Determine the [x, y] coordinate at the center of the cell enclosing the given text.  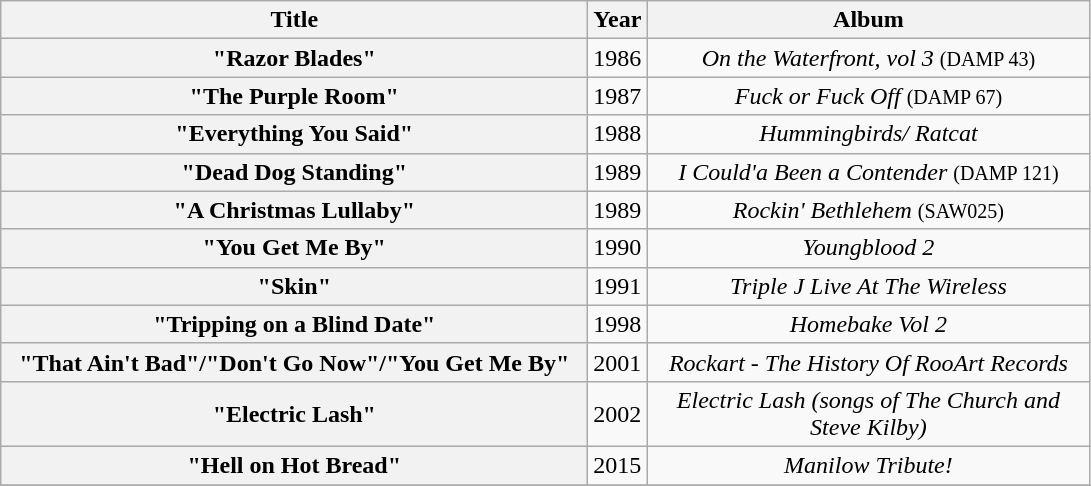
2015 [618, 465]
On the Waterfront, vol 3 (DAMP 43) [868, 58]
"The Purple Room" [294, 96]
Album [868, 20]
1987 [618, 96]
"A Christmas Lullaby" [294, 210]
2002 [618, 414]
"Tripping on a Blind Date" [294, 324]
Electric Lash (songs of The Church and Steve Kilby) [868, 414]
1988 [618, 134]
Triple J Live At The Wireless [868, 286]
"That Ain't Bad"/"Don't Go Now"/"You Get Me By" [294, 362]
"You Get Me By" [294, 248]
Hummingbirds/ Ratcat [868, 134]
Rockin' Bethlehem (SAW025) [868, 210]
Youngblood 2 [868, 248]
Manilow Tribute! [868, 465]
1998 [618, 324]
"Dead Dog Standing" [294, 172]
"Razor Blades" [294, 58]
1986 [618, 58]
"Everything You Said" [294, 134]
I Could'a Been a Contender (DAMP 121) [868, 172]
1991 [618, 286]
2001 [618, 362]
Title [294, 20]
Homebake Vol 2 [868, 324]
Rockart - The History Of RooArt Records [868, 362]
Year [618, 20]
"Skin" [294, 286]
"Electric Lash" [294, 414]
1990 [618, 248]
"Hell on Hot Bread" [294, 465]
Fuck or Fuck Off (DAMP 67) [868, 96]
